Capture the cell that displays the provided text and extract its (x, y) central coordinate. 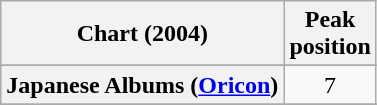
Chart (2004) (142, 34)
7 (330, 85)
Peakposition (330, 34)
Japanese Albums (Oricon) (142, 85)
